From the cell containing the given text, extract its center point as [X, Y] coordinate. 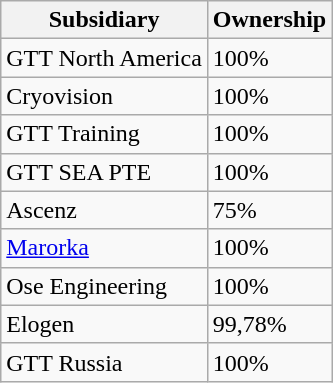
GTT Training [104, 134]
GTT SEA PTE [104, 172]
GTT North America [104, 58]
75% [269, 210]
Cryovision [104, 96]
Ose Engineering [104, 286]
GTT Russia [104, 362]
99,78% [269, 324]
Elogen [104, 324]
Marorka [104, 248]
Ascenz [104, 210]
Ownership [269, 20]
Subsidiary [104, 20]
